From the cell containing the given text, extract its center point as [X, Y] coordinate. 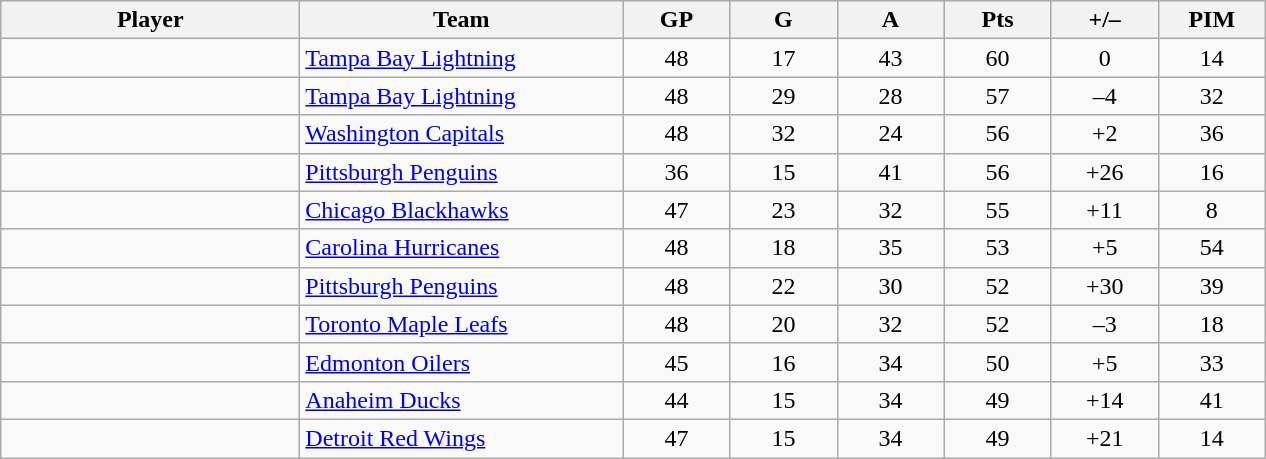
+11 [1104, 210]
+26 [1104, 172]
8 [1212, 210]
+14 [1104, 400]
+30 [1104, 286]
Player [150, 20]
33 [1212, 362]
Chicago Blackhawks [462, 210]
Edmonton Oilers [462, 362]
A [890, 20]
0 [1104, 58]
17 [784, 58]
Toronto Maple Leafs [462, 324]
57 [998, 96]
53 [998, 248]
22 [784, 286]
+/– [1104, 20]
G [784, 20]
–3 [1104, 324]
60 [998, 58]
44 [676, 400]
Washington Capitals [462, 134]
PIM [1212, 20]
20 [784, 324]
30 [890, 286]
54 [1212, 248]
+2 [1104, 134]
Anaheim Ducks [462, 400]
Carolina Hurricanes [462, 248]
Team [462, 20]
35 [890, 248]
55 [998, 210]
39 [1212, 286]
28 [890, 96]
50 [998, 362]
+21 [1104, 438]
43 [890, 58]
–4 [1104, 96]
29 [784, 96]
45 [676, 362]
Pts [998, 20]
GP [676, 20]
24 [890, 134]
Detroit Red Wings [462, 438]
23 [784, 210]
